Search for the cell housing the specified text and yield its [x, y] center coordinate. 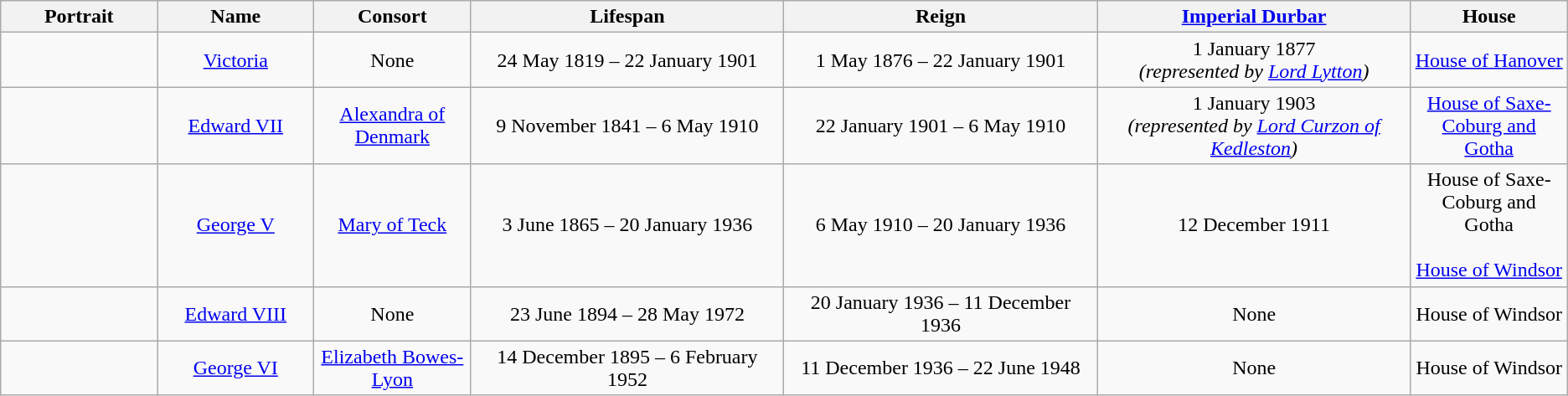
Imperial Durbar [1254, 17]
House [1489, 17]
22 January 1901 – 6 May 1910 [941, 126]
Consort [392, 17]
George VI [236, 368]
11 December 1936 – 22 June 1948 [941, 368]
Edward VIII [236, 313]
1 January 1903(represented by Lord Curzon of Kedleston) [1254, 126]
Edward VII [236, 126]
Reign [941, 17]
12 December 1911 [1254, 225]
20 January 1936 – 11 December 1936 [941, 313]
George V [236, 225]
Elizabeth Bowes-Lyon [392, 368]
1 January 1877(represented by Lord Lytton) [1254, 60]
Victoria [236, 60]
3 June 1865 – 20 January 1936 [627, 225]
House of Saxe-Coburg and Gotha [1489, 126]
House of Hanover [1489, 60]
24 May 1819 – 22 January 1901 [627, 60]
Lifespan [627, 17]
1 May 1876 – 22 January 1901 [941, 60]
6 May 1910 – 20 January 1936 [941, 225]
Name [236, 17]
23 June 1894 – 28 May 1972 [627, 313]
House of Saxe-Coburg and GothaHouse of Windsor [1489, 225]
Alexandra of Denmark [392, 126]
9 November 1841 – 6 May 1910 [627, 126]
Mary of Teck [392, 225]
Portrait [79, 17]
14 December 1895 – 6 February 1952 [627, 368]
